Locate the cell with the specified text and output its (X, Y) center coordinate. 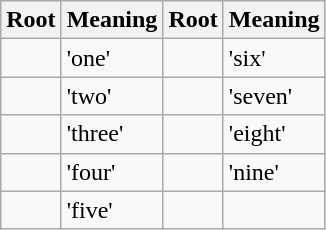
'five' (112, 210)
'one' (112, 58)
'two' (112, 96)
'four' (112, 172)
'nine' (274, 172)
'eight' (274, 134)
'three' (112, 134)
'six' (274, 58)
'seven' (274, 96)
